Pinpoint the cell where the given text exists, returning its [X, Y] midpoint coordinate. 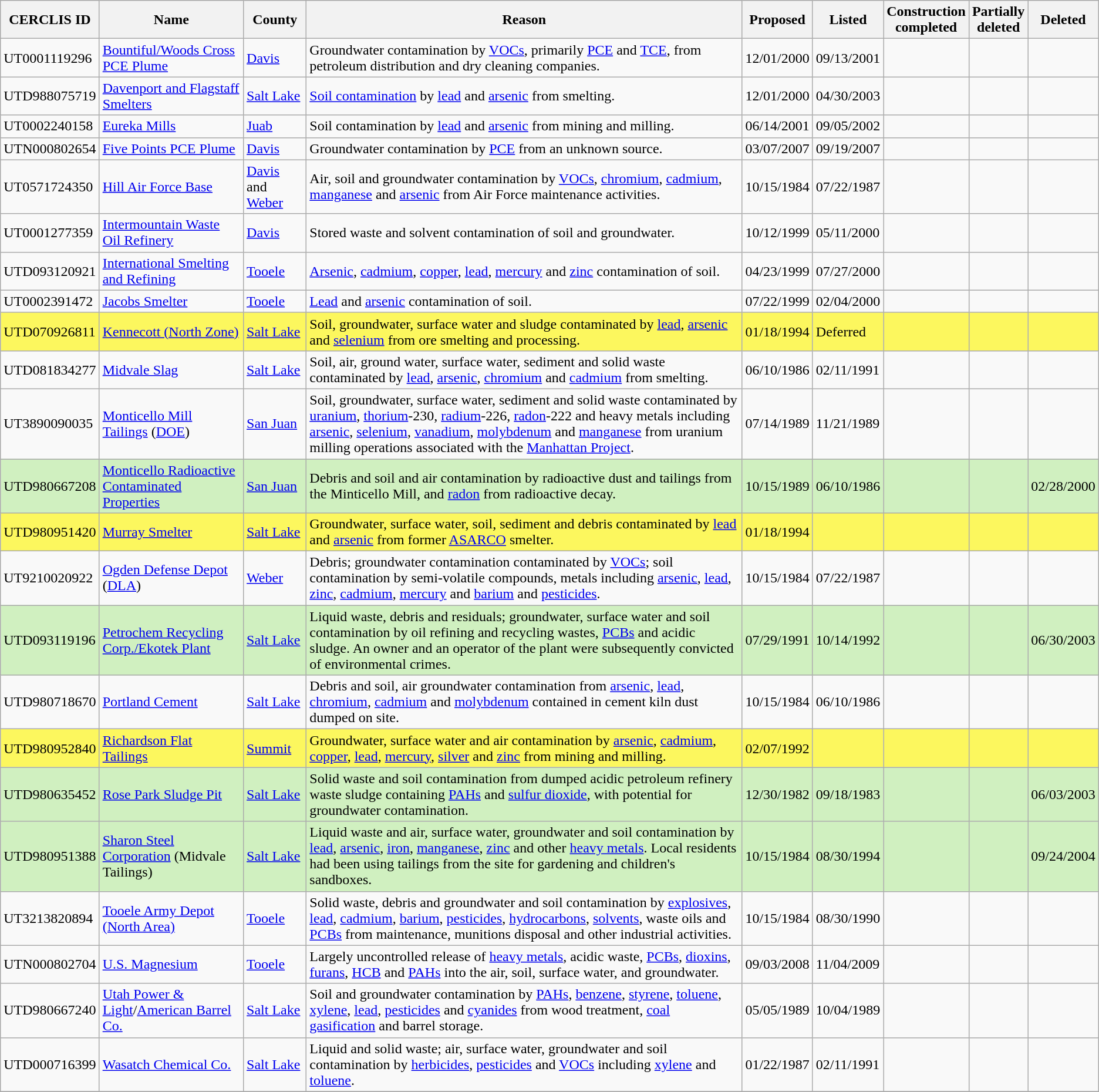
08/30/1990 [848, 918]
07/27/2000 [848, 271]
UTD980667208 [50, 486]
Ogden Defense Depot (DLA) [171, 578]
10/04/1989 [848, 1010]
UTD980951420 [50, 532]
UTD000716399 [50, 1064]
Name [171, 20]
Intermountain Waste Oil Refinery [171, 232]
Groundwater, surface water and air contamination by arsenic, cadmium, copper, lead, mercury, silver and zinc from mining and milling. [524, 748]
Monticello Radioactive Contaminated Properties [171, 486]
UTD093119196 [50, 640]
Deleted [1063, 20]
06/14/2001 [777, 126]
Petrochem Recycling Corp./Ekotek Plant [171, 640]
Groundwater contamination by PCE from an unknown source. [524, 149]
Liquid and solid waste; air, surface water, groundwater and soil contamination by herbicides, pesticides and VOCs including xylene and toluene. [524, 1064]
UTD093120921 [50, 271]
Davis and Weber [275, 187]
Wasatch Chemical Co. [171, 1064]
10/15/1989 [777, 486]
12/30/1982 [777, 794]
CERCLIS ID [50, 20]
UT9210020922 [50, 578]
UT0001277359 [50, 232]
06/03/2003 [1063, 794]
Summit [275, 748]
01/22/1987 [777, 1064]
Lead and arsenic contamination of soil. [524, 301]
Eureka Mills [171, 126]
09/19/2007 [848, 149]
Constructioncompleted [926, 20]
UTD980951388 [50, 856]
Groundwater, surface water, soil, sediment and debris contaminated by lead and arsenic from former ASARCO smelter. [524, 532]
10/12/1999 [777, 232]
UTN000802654 [50, 149]
03/07/2007 [777, 149]
UT0002391472 [50, 301]
U.S. Magnesium [171, 964]
04/30/2003 [848, 96]
UTD081834277 [50, 370]
Hill Air Force Base [171, 187]
09/03/2008 [777, 964]
09/13/2001 [848, 58]
Richardson Flat Tailings [171, 748]
UT0571724350 [50, 187]
UTD980667240 [50, 1010]
Tooele Army Depot (North Area) [171, 918]
05/05/1989 [777, 1010]
UT0001119296 [50, 58]
UTD988075719 [50, 96]
06/30/2003 [1063, 640]
09/18/1983 [848, 794]
UT0002240158 [50, 126]
Air, soil and groundwater contamination by VOCs, chromium, cadmium, manganese and arsenic from Air Force maintenance activities. [524, 187]
08/30/1994 [848, 856]
Soil, air, ground water, surface water, sediment and solid waste contaminated by lead, arsenic, chromium and cadmium from smelting. [524, 370]
Proposed [777, 20]
07/22/1999 [777, 301]
UTN000802704 [50, 964]
Debris and soil, air groundwater contamination from arsenic, lead, chromium, cadmium and molybdenum contained in cement kiln dust dumped on site. [524, 702]
Davenport and Flagstaff Smelters [171, 96]
Partiallydeleted [998, 20]
10/14/1992 [848, 640]
Kennecott (North Zone) [171, 331]
Five Points PCE Plume [171, 149]
02/04/2000 [848, 301]
International Smelting and Refining [171, 271]
11/21/1989 [848, 424]
Juab [275, 126]
02/07/1992 [777, 748]
Jacobs Smelter [171, 301]
09/05/2002 [848, 126]
UTD980952840 [50, 748]
Sharon Steel Corporation (Midvale Tailings) [171, 856]
Soil, groundwater, surface water and sludge contaminated by lead, arsenic and selenium from ore smelting and processing. [524, 331]
Listed [848, 20]
Weber [275, 578]
Arsenic, cadmium, copper, lead, mercury and zinc contamination of soil. [524, 271]
Rose Park Sludge Pit [171, 794]
07/14/1989 [777, 424]
Reason [524, 20]
11/04/2009 [848, 964]
Murray Smelter [171, 532]
07/29/1991 [777, 640]
Largely uncontrolled release of heavy metals, acidic waste, PCBs, dioxins, furans, HCB and PAHs into the air, soil, surface water, and groundwater. [524, 964]
Debris and soil and air contamination by radioactive dust and tailings from the Minticello Mill, and radon from radioactive decay. [524, 486]
Midvale Slag [171, 370]
UTD980635452 [50, 794]
UT3890090035 [50, 424]
Portland Cement [171, 702]
Groundwater contamination by VOCs, primarily PCE and TCE, from petroleum distribution and dry cleaning companies. [524, 58]
Soil contamination by lead and arsenic from mining and milling. [524, 126]
Soil contamination by lead and arsenic from smelting. [524, 96]
County [275, 20]
Bountiful/Woods Cross PCE Plume [171, 58]
05/11/2000 [848, 232]
UT3213820894 [50, 918]
02/28/2000 [1063, 486]
UTD980718670 [50, 702]
04/23/1999 [777, 271]
UTD070926811 [50, 331]
Utah Power & Light/American Barrel Co. [171, 1010]
09/24/2004 [1063, 856]
Deferred [848, 331]
Monticello Mill Tailings (DOE) [171, 424]
Stored waste and solvent contamination of soil and groundwater. [524, 232]
